Search for the cell housing the specified text and yield its [x, y] center coordinate. 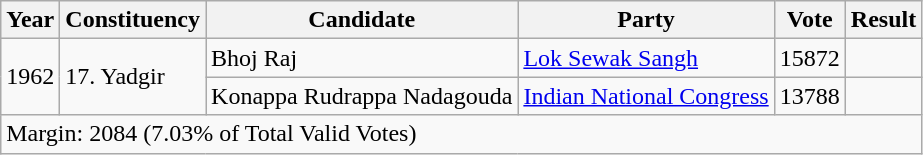
17. Yadgir [133, 77]
13788 [810, 96]
Lok Sewak Sangh [646, 58]
Candidate [362, 20]
1962 [30, 77]
Vote [810, 20]
15872 [810, 58]
Bhoj Raj [362, 58]
Margin: 2084 (7.03% of Total Valid Votes) [462, 134]
Party [646, 20]
Result [883, 20]
Constituency [133, 20]
Indian National Congress [646, 96]
Year [30, 20]
Konappa Rudrappa Nadagouda [362, 96]
